Output the (x, y) coordinate of the center of the cell containing the given text.  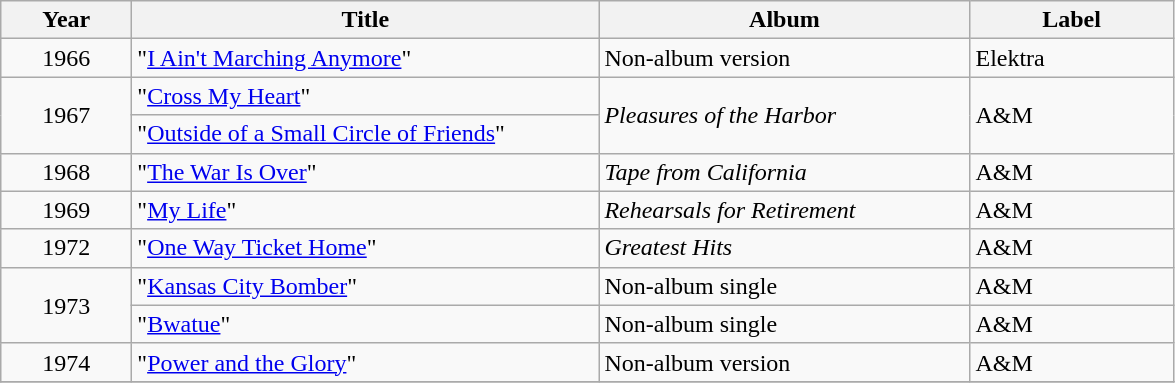
"Cross My Heart" (366, 96)
"Kansas City Bomber" (366, 286)
Pleasures of the Harbor (784, 115)
"Outside of a Small Circle of Friends" (366, 134)
1967 (66, 115)
Elektra (1072, 58)
"Bwatue" (366, 324)
"One Way Ticket Home" (366, 248)
"My Life" (366, 210)
Greatest Hits (784, 248)
1969 (66, 210)
1968 (66, 172)
1973 (66, 305)
Year (66, 20)
Tape from California (784, 172)
Label (1072, 20)
Album (784, 20)
1974 (66, 362)
"I Ain't Marching Anymore" (366, 58)
Title (366, 20)
Rehearsals for Retirement (784, 210)
"The War Is Over" (366, 172)
1966 (66, 58)
1972 (66, 248)
"Power and the Glory" (366, 362)
